Detect which cell encompasses the target text, then output its (x, y) center coordinate. 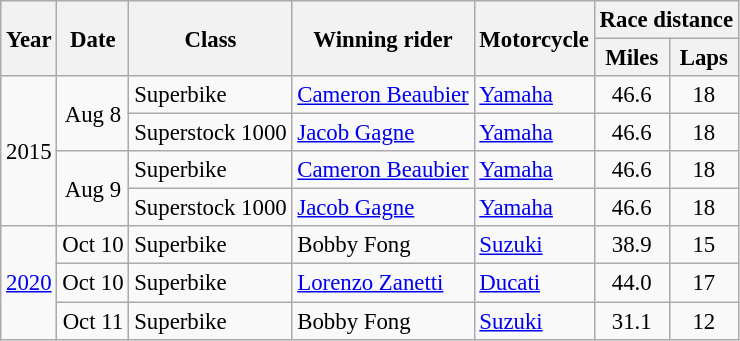
12 (704, 321)
Winning rider (383, 38)
Motorcycle (534, 38)
Date (93, 38)
Lorenzo Zanetti (383, 283)
Class (210, 38)
Aug 9 (93, 188)
31.1 (632, 321)
Oct 11 (93, 321)
17 (704, 283)
44.0 (632, 283)
2015 (29, 151)
15 (704, 245)
Aug 8 (93, 114)
Race distance (666, 20)
Miles (632, 58)
Year (29, 38)
Laps (704, 58)
38.9 (632, 245)
2020 (29, 282)
Ducati (534, 283)
